Scan for the cell matching the given text and deliver its (X, Y) coordinate at center. 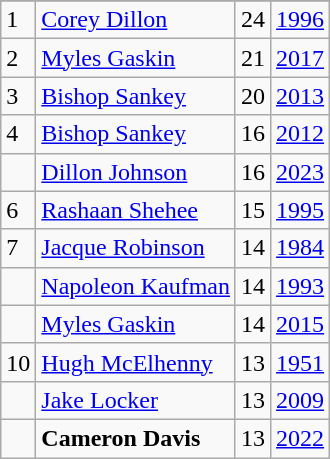
2023 (300, 172)
3 (18, 96)
21 (252, 58)
6 (18, 210)
1951 (300, 362)
Jake Locker (136, 400)
Hugh McElhenny (136, 362)
24 (252, 20)
1984 (300, 248)
Jacque Robinson (136, 248)
2017 (300, 58)
1 (18, 20)
2012 (300, 134)
2015 (300, 324)
Rashaan Shehee (136, 210)
2009 (300, 400)
1996 (300, 20)
1993 (300, 286)
10 (18, 362)
1995 (300, 210)
7 (18, 248)
Cameron Davis (136, 438)
2013 (300, 96)
15 (252, 210)
4 (18, 134)
2022 (300, 438)
Dillon Johnson (136, 172)
2 (18, 58)
Napoleon Kaufman (136, 286)
Corey Dillon (136, 20)
20 (252, 96)
